Return [x, y] of the center of cell containing provided text 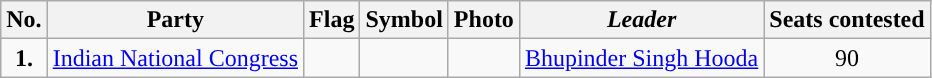
No. [24, 20]
90 [847, 58]
Seats contested [847, 20]
Leader [641, 20]
Indian National Congress [175, 58]
Party [175, 20]
1. [24, 58]
Symbol [404, 20]
Bhupinder Singh Hooda [641, 58]
Photo [484, 20]
Flag [332, 20]
